Scan for the cell matching the given text and deliver its (x, y) coordinate at center. 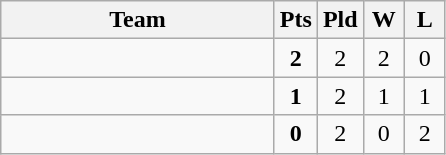
Pld (340, 20)
Pts (296, 20)
Team (138, 20)
W (384, 20)
L (424, 20)
